Pinpoint the cell where the given text exists, returning its (X, Y) midpoint coordinate. 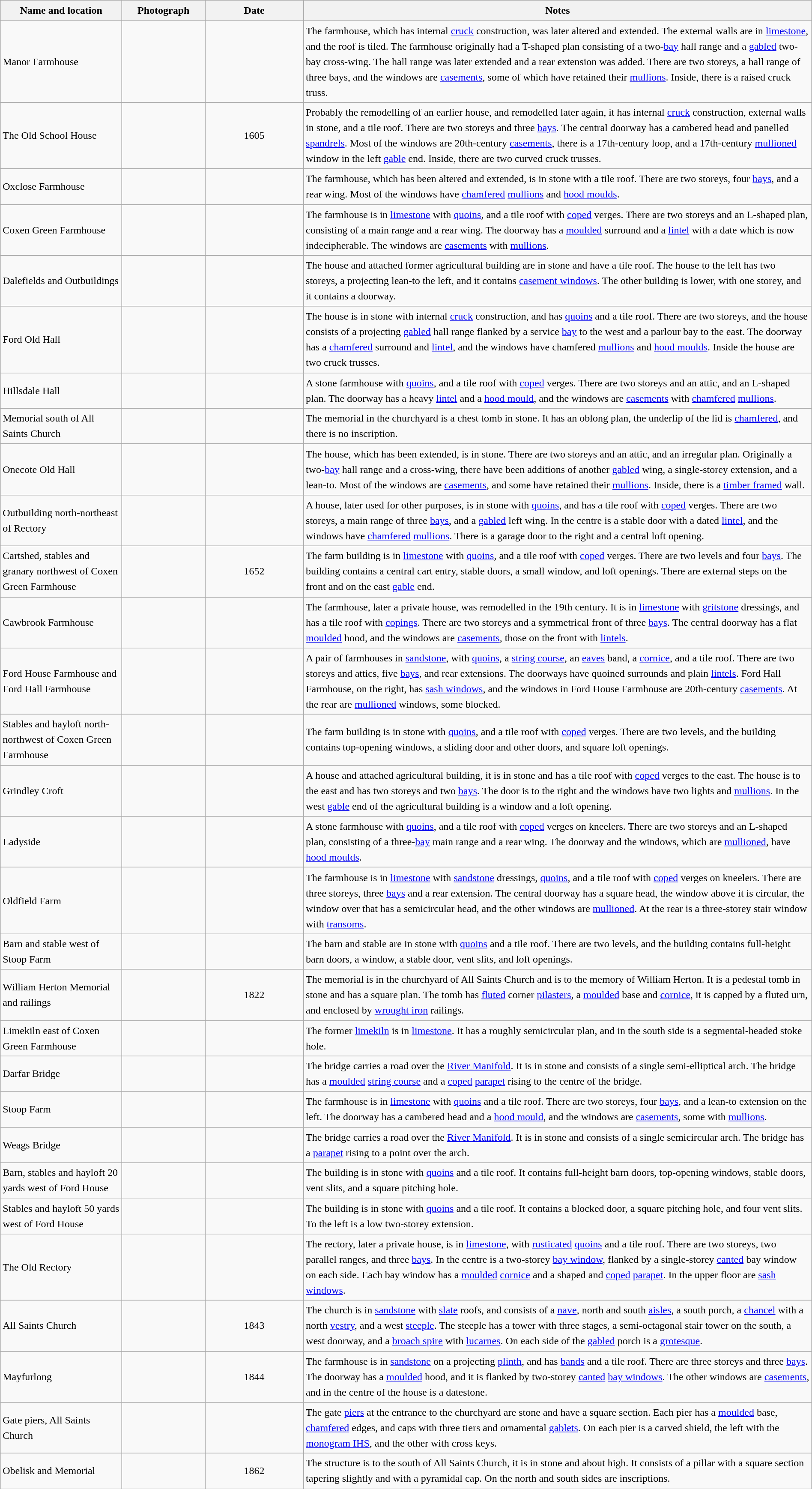
The memorial in the churchyard is a chest tomb in stone. It has an oblong plan, the underlip of the lid is chamfered, and there is no inscription. (558, 426)
Memorial south of All Saints Church (61, 426)
Barn and stable west of Stoop Farm (61, 952)
Ladyside (61, 842)
The Old School House (61, 135)
Manor Farmhouse (61, 62)
1843 (254, 1325)
Stables and hayloft 50 yards west of Ford House (61, 1216)
Onecote Old Hall (61, 469)
1652 (254, 571)
Hillsdale Hall (61, 391)
Ford Old Hall (61, 339)
Oxclose Farmhouse (61, 187)
1822 (254, 995)
Stables and hayloft north-northwest of Coxen Green Farmhouse (61, 740)
The former limekiln is in limestone. It has a roughly semicircular plan, and in the south side is a segmental-headed stoke hole. (558, 1038)
Coxen Green Farmhouse (61, 230)
Obelisk and Memorial (61, 1471)
1844 (254, 1377)
Grindley Croft (61, 791)
Darfar Bridge (61, 1073)
Weags Bridge (61, 1145)
Mayfurlong (61, 1377)
Barn, stables and hayloft 20 yards west of Ford House (61, 1181)
Outbuilding north-northeast of Rectory (61, 520)
Dalefields and Outbuildings (61, 281)
Name and location (61, 10)
Stoop Farm (61, 1109)
Cawbrook Farmhouse (61, 623)
Ford House Farmhouse and Ford Hall Farmhouse (61, 681)
Cartshed, stables and granary northwest of Coxen Green Farmhouse (61, 571)
Limekiln east of Coxen Green Farmhouse (61, 1038)
The Old Rectory (61, 1267)
Photograph (164, 10)
Oldfield Farm (61, 900)
1605 (254, 135)
All Saints Church (61, 1325)
Date (254, 10)
Gate piers, All Saints Church (61, 1428)
William Herton Memorial and railings (61, 995)
1862 (254, 1471)
Notes (558, 10)
